Search for the cell housing the specified text and yield its [X, Y] center coordinate. 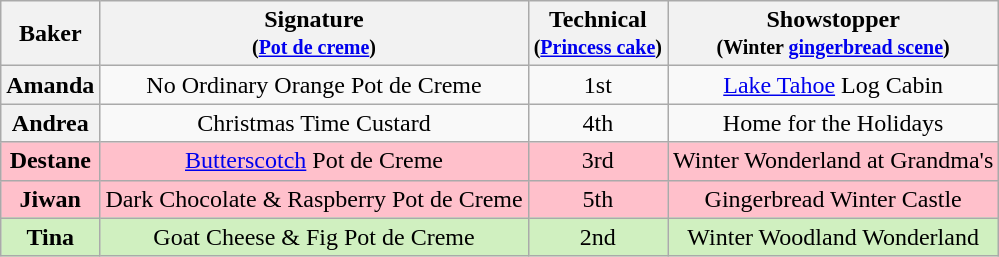
Jiwan [50, 199]
Baker [50, 34]
Home for the Holidays [834, 123]
No Ordinary Orange Pot de Creme [314, 85]
Tina [50, 237]
Signature(Pot de creme) [314, 34]
Winter Woodland Wonderland [834, 237]
Technical(Princess cake) [598, 34]
Amanda [50, 85]
Lake Tahoe Log Cabin [834, 85]
Christmas Time Custard [314, 123]
Andrea [50, 123]
4th [598, 123]
Goat Cheese & Fig Pot de Creme [314, 237]
3rd [598, 161]
Gingerbread Winter Castle [834, 199]
5th [598, 199]
1st [598, 85]
Winter Wonderland at Grandma's [834, 161]
Dark Chocolate & Raspberry Pot de Creme [314, 199]
Destane [50, 161]
Butterscotch Pot de Creme [314, 161]
2nd [598, 237]
Showstopper(Winter gingerbread scene) [834, 34]
